Provide the [x, y] coordinate of the cell's center where the given text is located.  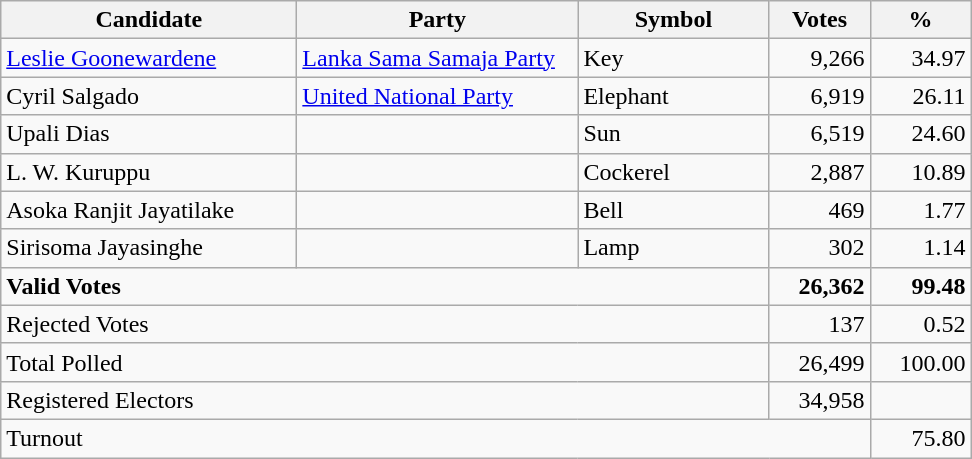
Candidate [149, 20]
26,362 [820, 286]
34.97 [920, 58]
Turnout [436, 438]
0.52 [920, 324]
Symbol [674, 20]
L. W. Kuruppu [149, 172]
1.14 [920, 248]
75.80 [920, 438]
Lamp [674, 248]
Cyril Salgado [149, 96]
Sun [674, 134]
26.11 [920, 96]
100.00 [920, 362]
302 [820, 248]
Total Polled [385, 362]
United National Party [438, 96]
Elephant [674, 96]
137 [820, 324]
Leslie Goonewardene [149, 58]
% [920, 20]
6,919 [820, 96]
99.48 [920, 286]
Rejected Votes [385, 324]
Bell [674, 210]
Registered Electors [385, 400]
1.77 [920, 210]
Sirisoma Jayasinghe [149, 248]
9,266 [820, 58]
Votes [820, 20]
Lanka Sama Samaja Party [438, 58]
Cockerel [674, 172]
Valid Votes [385, 286]
Asoka Ranjit Jayatilake [149, 210]
Upali Dias [149, 134]
6,519 [820, 134]
34,958 [820, 400]
469 [820, 210]
10.89 [920, 172]
Party [438, 20]
24.60 [920, 134]
2,887 [820, 172]
Key [674, 58]
26,499 [820, 362]
